Provide the [x, y] coordinate of the cell's center where the given text is located.  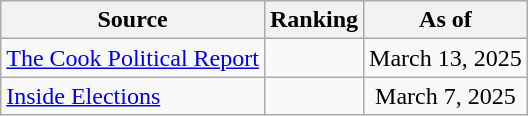
As of [446, 20]
Source [133, 20]
The Cook Political Report [133, 58]
March 13, 2025 [446, 58]
March 7, 2025 [446, 96]
Ranking [314, 20]
Inside Elections [133, 96]
